Output the [x, y] coordinate of the center of the cell containing the given text.  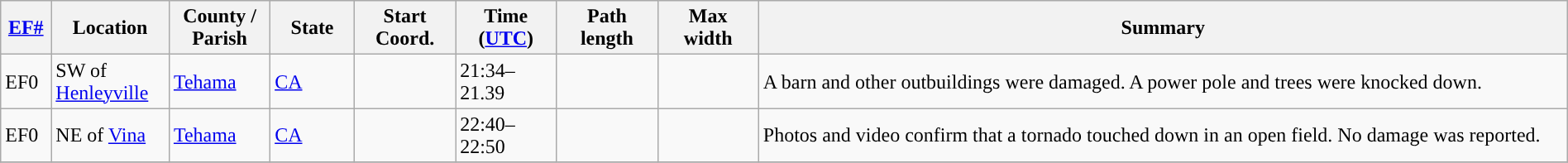
Path length [607, 28]
County / Parish [219, 28]
21:34–21.39 [506, 81]
Summary [1163, 28]
Time (UTC) [506, 28]
Max width [708, 28]
State [313, 28]
Photos and video confirm that a tornado touched down in an open field. No damage was reported. [1163, 136]
Start Coord. [404, 28]
Location [111, 28]
SW of Henleyville [111, 81]
A barn and other outbuildings were damaged. A power pole and trees were knocked down. [1163, 81]
EF# [26, 28]
NE of Vina [111, 136]
22:40–22:50 [506, 136]
